Determine the [x, y] coordinate at the center of the cell enclosing the given text.  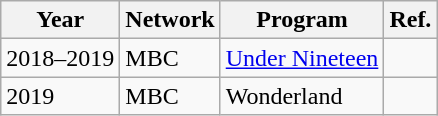
Under Nineteen [302, 58]
Program [302, 20]
Wonderland [302, 96]
2019 [60, 96]
2018–2019 [60, 58]
Network [170, 20]
Ref. [410, 20]
Year [60, 20]
